Return [X, Y] of the center of cell containing provided text 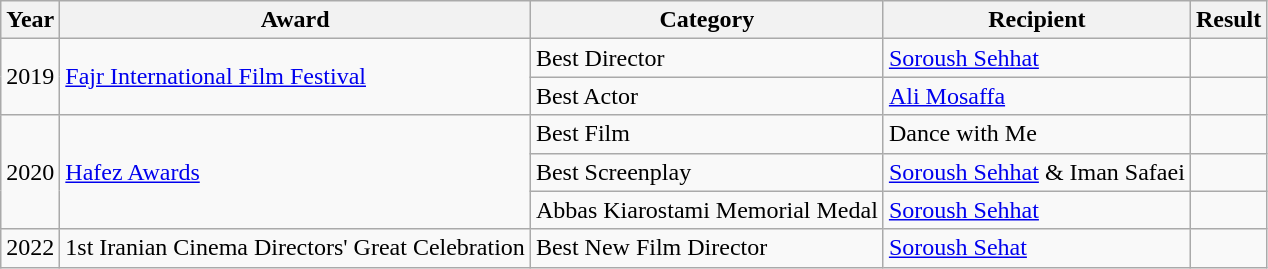
Abbas Kiarostami Memorial Medal [706, 210]
Ali Mosaffa [1036, 96]
Category [706, 20]
Fajr International Film Festival [296, 77]
Result [1228, 20]
Best Director [706, 58]
Hafez Awards [296, 172]
Dance with Me [1036, 134]
Best Actor [706, 96]
Recipient [1036, 20]
Award [296, 20]
1st Iranian Cinema Directors' Great Celebration [296, 248]
2019 [30, 77]
Soroush Sehat [1036, 248]
Best Film [706, 134]
Best Screenplay [706, 172]
2020 [30, 172]
Soroush Sehhat & Iman Safaei [1036, 172]
2022 [30, 248]
Best New Film Director [706, 248]
Year [30, 20]
